Provide the [x, y] coordinate of the cell's center where the given text is located.  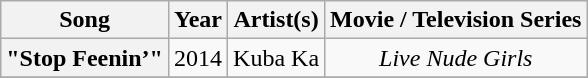
Kuba Ka [276, 58]
Movie / Television Series [456, 20]
Song [85, 20]
2014 [198, 58]
Artist(s) [276, 20]
Year [198, 20]
"Stop Feenin’" [85, 58]
Live Nude Girls [456, 58]
